Detect which cell encompasses the target text, then output its [X, Y] center coordinate. 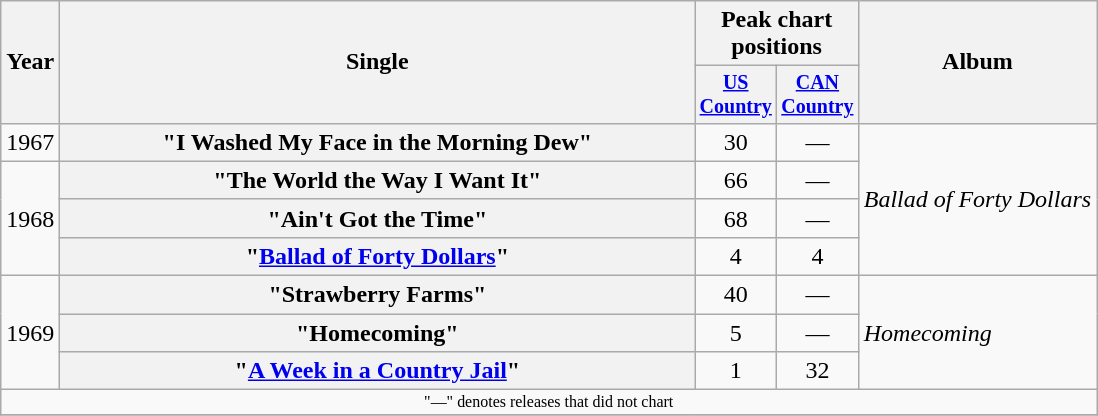
"Ballad of Forty Dollars" [378, 256]
Homecoming [977, 333]
CAN Country [818, 94]
1 [736, 371]
Album [977, 62]
66 [736, 180]
68 [736, 218]
1968 [30, 218]
32 [818, 371]
"A Week in a Country Jail" [378, 371]
"Ain't Got the Time" [378, 218]
Single [378, 62]
1969 [30, 333]
5 [736, 333]
"Strawberry Farms" [378, 295]
"Homecoming" [378, 333]
30 [736, 142]
Year [30, 62]
Peak chartpositions [776, 34]
40 [736, 295]
US Country [736, 94]
"—" denotes releases that did not chart [549, 402]
"I Washed My Face in the Morning Dew" [378, 142]
1967 [30, 142]
"The World the Way I Want It" [378, 180]
Ballad of Forty Dollars [977, 199]
